Provide the [X, Y] coordinate of the cell's center where the given text is located.  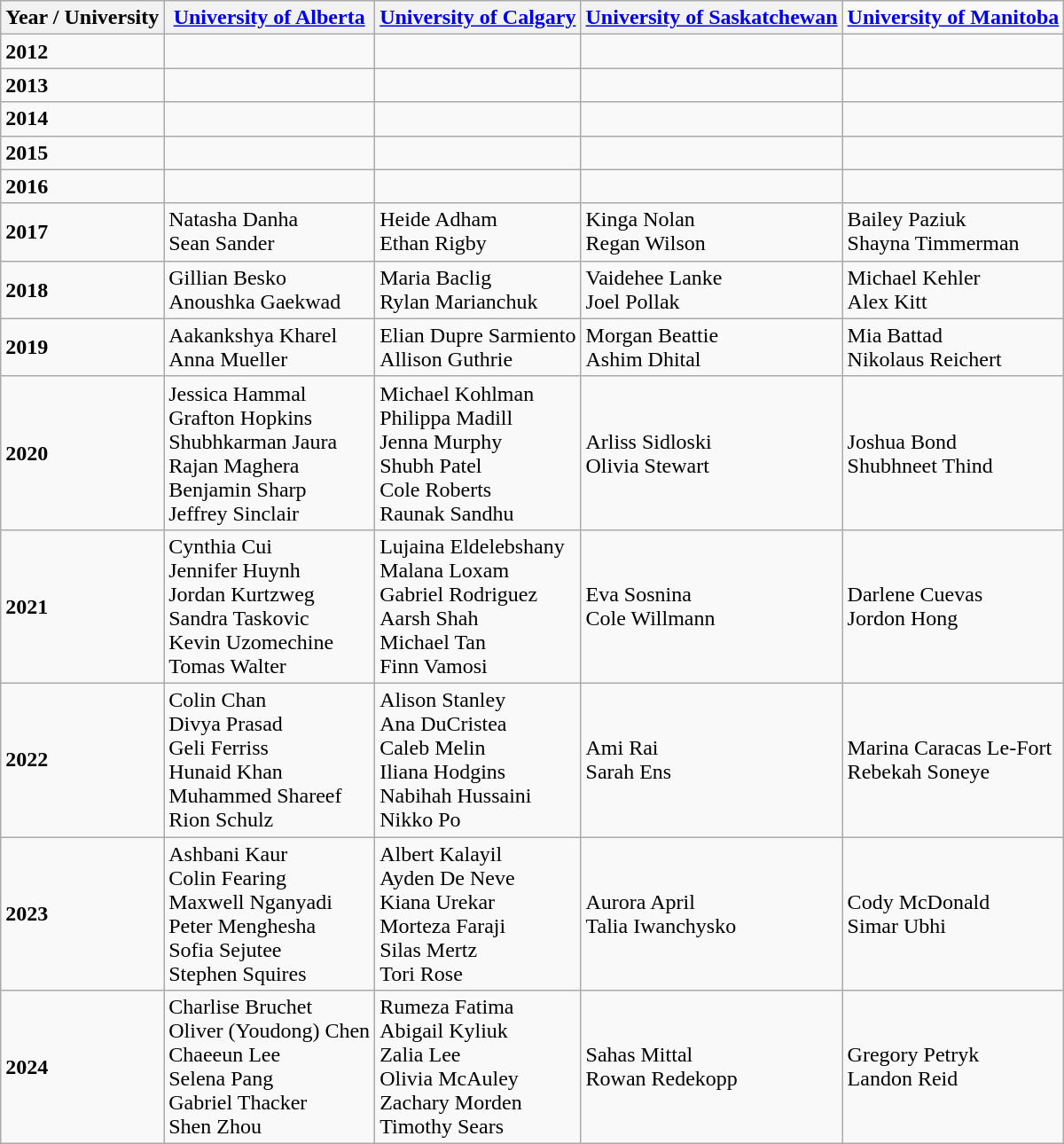
Albert KalayilAyden De NeveKiana UrekarMorteza FarajiSilas MertzTori Rose [478, 913]
Aurora AprilTalia Iwanchysko [711, 913]
Bailey PaziukShayna Timmerman [953, 232]
Mia BattadNikolaus Reichert [953, 348]
Maria BacligRylan Marianchuk [478, 289]
Jessica HammalGrafton HopkinsShubhkarman JauraRajan MagheraBenjamin SharpJeffrey Sinclair [270, 452]
Alison StanleyAna DuCristeaCaleb MelinIliana HodginsNabihah HussainiNikko Po [478, 759]
Cody McDonaldSimar Ubhi [953, 913]
2017 [82, 232]
Gregory PetrykLandon Reid [953, 1068]
University of Alberta [270, 18]
Kinga NolanRegan Wilson [711, 232]
Darlene CuevasJordon Hong [953, 607]
2015 [82, 153]
Colin ChanDivya PrasadGeli FerrissHunaid KhanMuhammed ShareefRion Schulz [270, 759]
Cynthia CuiJennifer HuynhJordan KurtzwegSandra TaskovicKevin UzomechineTomas Walter [270, 607]
Rumeza FatimaAbigail KyliukZalia LeeOlivia McAuleyZachary MordenTimothy Sears [478, 1068]
Heide AdhamEthan Rigby [478, 232]
Gillian BeskoAnoushka Gaekwad [270, 289]
2013 [82, 85]
Natasha DanhaSean Sander [270, 232]
University of Manitoba [953, 18]
Vaidehee LankeJoel Pollak [711, 289]
Year / University [82, 18]
2012 [82, 51]
Michael KehlerAlex Kitt [953, 289]
University of Calgary [478, 18]
University of Saskatchewan [711, 18]
Joshua BondShubhneet Thind [953, 452]
Aakankshya KharelAnna Mueller [270, 348]
2019 [82, 348]
2018 [82, 289]
Charlise BruchetOliver (Youdong) ChenChaeeun LeeSelena PangGabriel ThackerShen Zhou [270, 1068]
2023 [82, 913]
Arliss SidloskiOlivia Stewart [711, 452]
Michael KohlmanPhilippa MadillJenna MurphyShubh PatelCole RobertsRaunak Sandhu [478, 452]
Sahas MittalRowan Redekopp [711, 1068]
Lujaina EldelebshanyMalana LoxamGabriel RodriguezAarsh ShahMichael TanFinn Vamosi [478, 607]
Morgan BeattieAshim Dhital [711, 348]
Marina Caracas Le-FortRebekah Soneye [953, 759]
Elian Dupre SarmientoAllison Guthrie [478, 348]
2014 [82, 119]
Ashbani KaurColin FearingMaxwell NganyadiPeter MengheshaSofia SejuteeStephen Squires [270, 913]
2020 [82, 452]
Eva SosninaCole Willmann [711, 607]
Ami RaiSarah Ens [711, 759]
2016 [82, 186]
2021 [82, 607]
2024 [82, 1068]
2022 [82, 759]
